Scan for the cell matching the given text and deliver its (X, Y) coordinate at center. 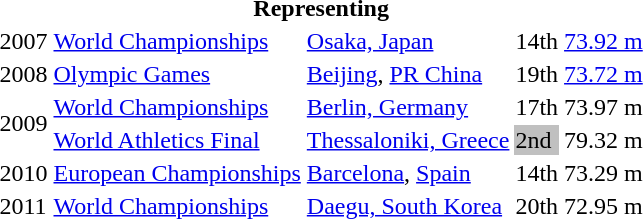
17th (537, 107)
2nd (537, 140)
Thessaloniki, Greece (408, 140)
Berlin, Germany (408, 107)
World Athletics Final (177, 140)
Barcelona, Spain (408, 173)
Osaka, Japan (408, 41)
Beijing, PR China (408, 74)
19th (537, 74)
European Championships (177, 173)
Olympic Games (177, 74)
